Determine the [X, Y] coordinate at the center of the cell enclosing the given text.  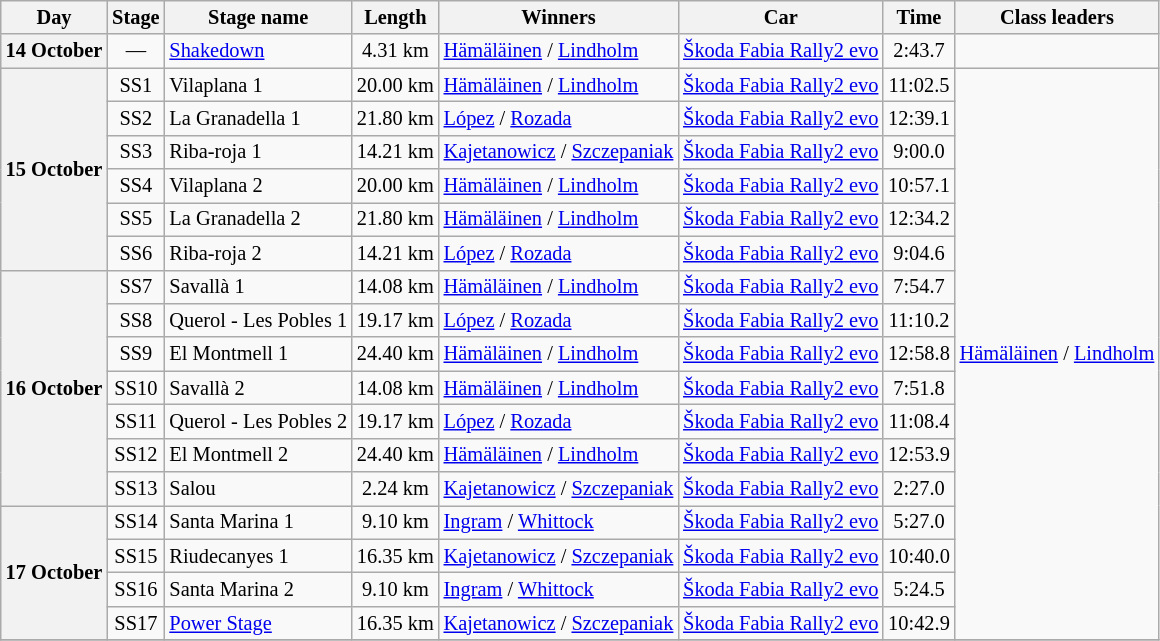
Vilaplana 2 [258, 186]
2:27.0 [918, 489]
— [136, 51]
17 October [54, 572]
15 October [54, 169]
Savallà 2 [258, 388]
4.31 km [396, 51]
SS1 [136, 85]
SS10 [136, 388]
SS11 [136, 421]
SS13 [136, 489]
10:57.1 [918, 186]
14 October [54, 51]
11:08.4 [918, 421]
Winners [559, 17]
SS16 [136, 589]
El Montmell 1 [258, 354]
Riba-roja 1 [258, 152]
Time [918, 17]
SS8 [136, 320]
Santa Marina 1 [258, 522]
16 October [54, 388]
Riba-roja 2 [258, 253]
Shakedown [258, 51]
Querol - Les Pobles 2 [258, 421]
La Granadella 1 [258, 118]
12:34.2 [918, 219]
10:40.0 [918, 556]
La Granadella 2 [258, 219]
12:39.1 [918, 118]
Querol - Les Pobles 1 [258, 320]
El Montmell 2 [258, 455]
7:51.8 [918, 388]
Power Stage [258, 623]
7:54.7 [918, 287]
12:58.8 [918, 354]
9:00.0 [918, 152]
2.24 km [396, 489]
Santa Marina 2 [258, 589]
SS6 [136, 253]
12:53.9 [918, 455]
SS9 [136, 354]
Stage name [258, 17]
SS2 [136, 118]
SS3 [136, 152]
SS17 [136, 623]
SS15 [136, 556]
SS12 [136, 455]
SS5 [136, 219]
Salou [258, 489]
Day [54, 17]
Savallà 1 [258, 287]
Vilaplana 1 [258, 85]
5:24.5 [918, 589]
Riudecanyes 1 [258, 556]
9:04.6 [918, 253]
10:42.9 [918, 623]
5:27.0 [918, 522]
Class leaders [1057, 17]
2:43.7 [918, 51]
11:02.5 [918, 85]
Stage [136, 17]
Length [396, 17]
Car [780, 17]
SS14 [136, 522]
SS4 [136, 186]
SS7 [136, 287]
11:10.2 [918, 320]
